For the text-containing cell, return its midpoint in (x, y) coordinate format. 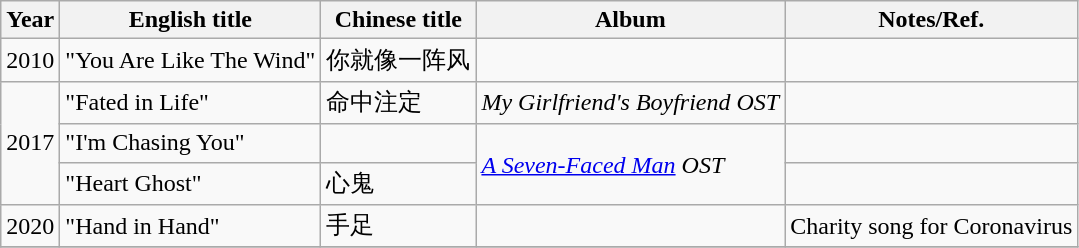
Charity song for Coronavirus (932, 226)
2010 (30, 60)
命中注定 (398, 102)
"Hand in Hand" (190, 226)
"I'm Chasing You" (190, 143)
English title (190, 20)
My Girlfriend's Boyfriend OST (630, 102)
手足 (398, 226)
Year (30, 20)
Chinese title (398, 20)
"Heart Ghost" (190, 184)
2020 (30, 226)
心鬼 (398, 184)
A Seven-Faced Man OST (630, 164)
2017 (30, 142)
Notes/Ref. (932, 20)
"You Are Like The Wind" (190, 60)
"Fated in Life" (190, 102)
Album (630, 20)
你就像一阵风 (398, 60)
